Identify which cell holds the provided text, then report its (X, Y) central coordinate. 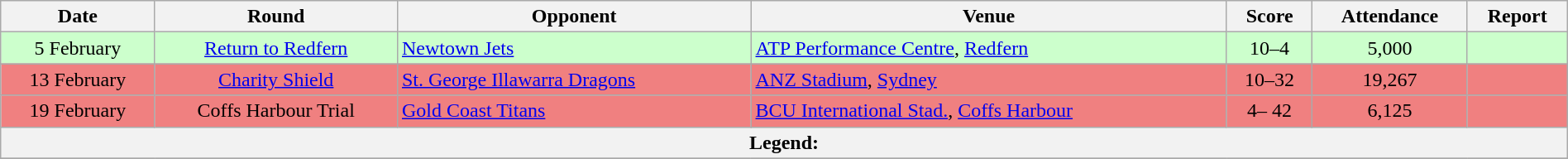
Legend: (784, 142)
19 February (78, 111)
Return to Redfern (276, 48)
Score (1269, 17)
6,125 (1389, 111)
Newtown Jets (574, 48)
ATP Performance Centre, Redfern (989, 48)
5 February (78, 48)
Venue (989, 17)
Date (78, 17)
ANZ Stadium, Sydney (989, 79)
Attendance (1389, 17)
4– 42 (1269, 111)
BCU International Stad., Coffs Harbour (989, 111)
Opponent (574, 17)
Round (276, 17)
Coffs Harbour Trial (276, 111)
Gold Coast Titans (574, 111)
19,267 (1389, 79)
5,000 (1389, 48)
Report (1517, 17)
St. George Illawarra Dragons (574, 79)
13 February (78, 79)
Charity Shield (276, 79)
10–4 (1269, 48)
10–32 (1269, 79)
